Pinpoint the cell where the given text exists, returning its (X, Y) midpoint coordinate. 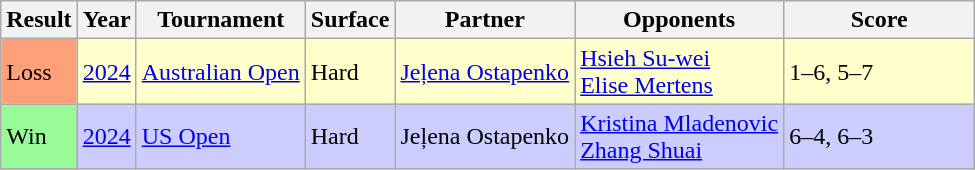
Score (880, 20)
Australian Open (220, 72)
Opponents (680, 20)
6–4, 6–3 (880, 136)
Kristina Mladenovic Zhang Shuai (680, 136)
Win (39, 136)
Loss (39, 72)
Surface (350, 20)
US Open (220, 136)
Result (39, 20)
Partner (485, 20)
Hsieh Su-wei Elise Mertens (680, 72)
1–6, 5–7 (880, 72)
Year (106, 20)
Tournament (220, 20)
